For the text-containing cell, return its midpoint in [x, y] coordinate format. 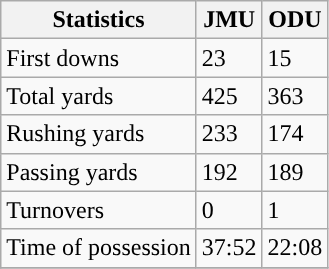
37:52 [229, 248]
22:08 [295, 248]
23 [229, 58]
1 [295, 210]
First downs [99, 58]
192 [229, 172]
Turnovers [99, 210]
233 [229, 134]
Total yards [99, 96]
Rushing yards [99, 134]
425 [229, 96]
15 [295, 58]
363 [295, 96]
Passing yards [99, 172]
Time of possession [99, 248]
0 [229, 210]
174 [295, 134]
JMU [229, 20]
Statistics [99, 20]
ODU [295, 20]
189 [295, 172]
